Search for the cell housing the specified text and yield its [x, y] center coordinate. 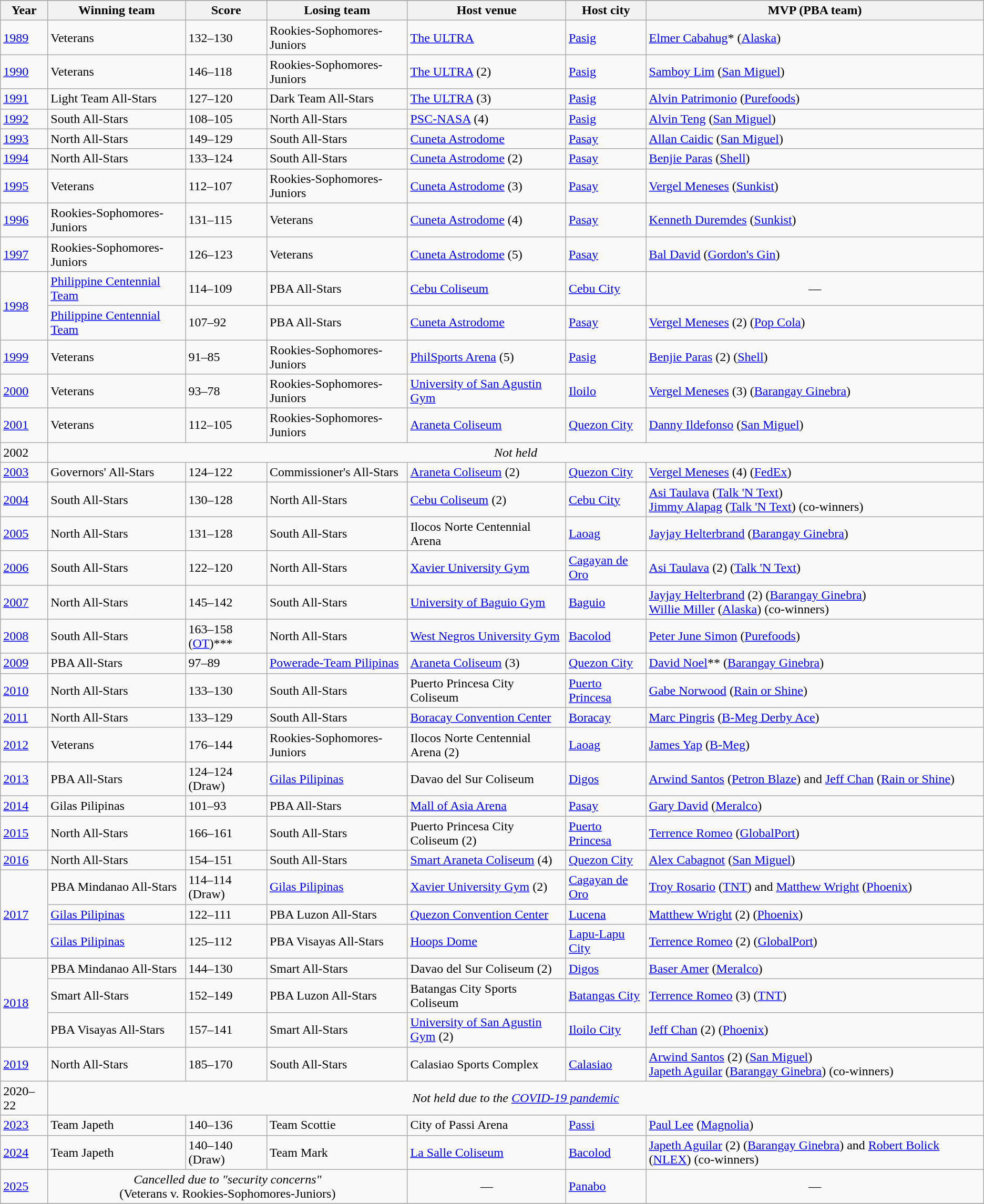
Baser Amer (Meralco) [815, 969]
144–130 [226, 969]
Marc Pingris (B-Meg Derby Ace) [815, 717]
Xavier University Gym (2) [487, 887]
Lapu-Lapu City [606, 942]
Score [226, 11]
2014 [24, 806]
Cuneta Astrodome (3) [487, 186]
Benjie Paras (2) (Shell) [815, 356]
Team Mark [337, 1152]
Arwind Santos (Petron Blaze) and Jeff Chan (Rain or Shine) [815, 779]
91–85 [226, 356]
Alvin Teng (San Miguel) [815, 119]
Dark Team All-Stars [337, 99]
Year [24, 11]
2016 [24, 860]
97–89 [226, 663]
The ULTRA (3) [487, 99]
Host venue [487, 11]
2013 [24, 779]
Jayjay Helterbrand (2) (Barangay Ginebra)Willie Miller (Alaska) (co-winners) [815, 602]
2007 [24, 602]
Calasiao Sports Complex [487, 1064]
Boracay Convention Center [487, 717]
2004 [24, 499]
Asi Taulava (2) (Talk 'N Text) [815, 568]
1990 [24, 71]
Bal David (Gordon's Gin) [815, 254]
Commissioner's All-Stars [337, 472]
Puerto Princesa City Coliseum [487, 691]
2006 [24, 568]
2008 [24, 636]
1992 [24, 119]
2000 [24, 391]
93–78 [226, 391]
Araneta Coliseum [487, 426]
Governors' All-Stars [117, 472]
Host city [606, 11]
Smart Araneta Coliseum (4) [487, 860]
2005 [24, 534]
185–170 [226, 1064]
101–93 [226, 806]
City of Passi Arena [487, 1125]
Terrence Romeo (3) (TNT) [815, 995]
Batangas City [606, 995]
1995 [24, 186]
2003 [24, 472]
2009 [24, 663]
Baguio [606, 602]
1996 [24, 220]
James Yap (B-Meg) [815, 744]
130–128 [226, 499]
Asi Taulava (Talk 'N Text)Jimmy Alapag (Talk 'N Text) (co-winners) [815, 499]
Cancelled due to "security concerns"(Veterans v. Rookies-Sophomores-Juniors) [228, 1187]
Cuneta Astrodome (2) [487, 159]
Japeth Aguilar (2) (Barangay Ginebra) and Robert Bolick (NLEX) (co-winners) [815, 1152]
2010 [24, 691]
Arwind Santos (2) (San Miguel)Japeth Aguilar (Barangay Ginebra) (co-winners) [815, 1064]
2025 [24, 1187]
Cuneta Astrodome (5) [487, 254]
2018 [24, 1003]
124–124 (Draw) [226, 779]
Xavier University Gym [487, 568]
145–142 [226, 602]
MVP (PBA team) [815, 11]
Ilocos Norte Centennial Arena (2) [487, 744]
Cebu Coliseum (2) [487, 499]
Kenneth Duremdes (Sunkist) [815, 220]
Peter June Simon (Purefoods) [815, 636]
Ilocos Norte Centennial Arena [487, 534]
Gabe Norwood (Rain or Shine) [815, 691]
122–111 [226, 914]
Calasiao [606, 1064]
Not held [516, 452]
1994 [24, 159]
2011 [24, 717]
Danny Ildefonso (San Miguel) [815, 426]
La Salle Coliseum [487, 1152]
Terrence Romeo (GlobalPort) [815, 832]
1997 [24, 254]
107–92 [226, 323]
Alex Cabagnot (San Miguel) [815, 860]
152–149 [226, 995]
University of San Agustin Gym [487, 391]
154–151 [226, 860]
2024 [24, 1152]
146–118 [226, 71]
133–129 [226, 717]
149–129 [226, 139]
2015 [24, 832]
133–130 [226, 691]
131–115 [226, 220]
Cuneta Astrodome (4) [487, 220]
Winning team [117, 11]
126–123 [226, 254]
PhilSports Arena (5) [487, 356]
1993 [24, 139]
166–161 [226, 832]
112–107 [226, 186]
Troy Rosario (TNT) and Matthew Wright (Phoenix) [815, 887]
140–140 (Draw) [226, 1152]
114–114 (Draw) [226, 887]
Cebu Coliseum [487, 288]
108–105 [226, 119]
2019 [24, 1064]
2002 [24, 452]
Allan Caidic (San Miguel) [815, 139]
Quezon Convention Center [487, 914]
David Noel** (Barangay Ginebra) [815, 663]
Vergel Meneses (2) (Pop Cola) [815, 323]
2023 [24, 1125]
2017 [24, 914]
Araneta Coliseum (2) [487, 472]
Gary David (Meralco) [815, 806]
Terrence Romeo (2) (GlobalPort) [815, 942]
Alvin Patrimonio (Purefoods) [815, 99]
Puerto Princesa City Coliseum (2) [487, 832]
131–128 [226, 534]
1989 [24, 38]
125–112 [226, 942]
132–130 [226, 38]
114–109 [226, 288]
Iloilo [606, 391]
1999 [24, 356]
Not held due to the COVID-19 pandemic [516, 1098]
Jayjay Helterbrand (Barangay Ginebra) [815, 534]
Panabo [606, 1187]
157–141 [226, 1030]
Lucena [606, 914]
Vergel Meneses (4) (FedEx) [815, 472]
124–122 [226, 472]
Matthew Wright (2) (Phoenix) [815, 914]
2012 [24, 744]
1998 [24, 305]
Boracay [606, 717]
Batangas City Sports Coliseum [487, 995]
Iloilo City [606, 1030]
Passi [606, 1125]
Powerade-Team Pilipinas [337, 663]
Light Team All-Stars [117, 99]
140–136 [226, 1125]
112–105 [226, 426]
Araneta Coliseum (3) [487, 663]
University of San Agustin Gym (2) [487, 1030]
1991 [24, 99]
176–144 [226, 744]
2001 [24, 426]
Samboy Lim (San Miguel) [815, 71]
133–124 [226, 159]
University of Baguio Gym [487, 602]
The ULTRA [487, 38]
PSC-NASA (4) [487, 119]
2020–22 [24, 1098]
West Negros University Gym [487, 636]
Benjie Paras (Shell) [815, 159]
Davao del Sur Coliseum (2) [487, 969]
Team Scottie [337, 1125]
127–120 [226, 99]
Vergel Meneses (3) (Barangay Ginebra) [815, 391]
Mall of Asia Arena [487, 806]
163–158(OT)*** [226, 636]
The ULTRA (2) [487, 71]
Paul Lee (Magnolia) [815, 1125]
Jeff Chan (2) (Phoenix) [815, 1030]
Hoops Dome [487, 942]
122–120 [226, 568]
Davao del Sur Coliseum [487, 779]
Vergel Meneses (Sunkist) [815, 186]
Elmer Cabahug* (Alaska) [815, 38]
Losing team [337, 11]
